Provide the [X, Y] coordinate of the cell's center where the given text is located.  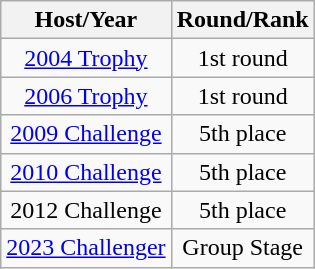
Host/Year [86, 20]
2004 Trophy [86, 58]
2010 Challenge [86, 172]
2023 Challenger [86, 248]
Round/Rank [242, 20]
2009 Challenge [86, 134]
2012 Challenge [86, 210]
2006 Trophy [86, 96]
Group Stage [242, 248]
